For the text-containing cell, return its midpoint in (x, y) coordinate format. 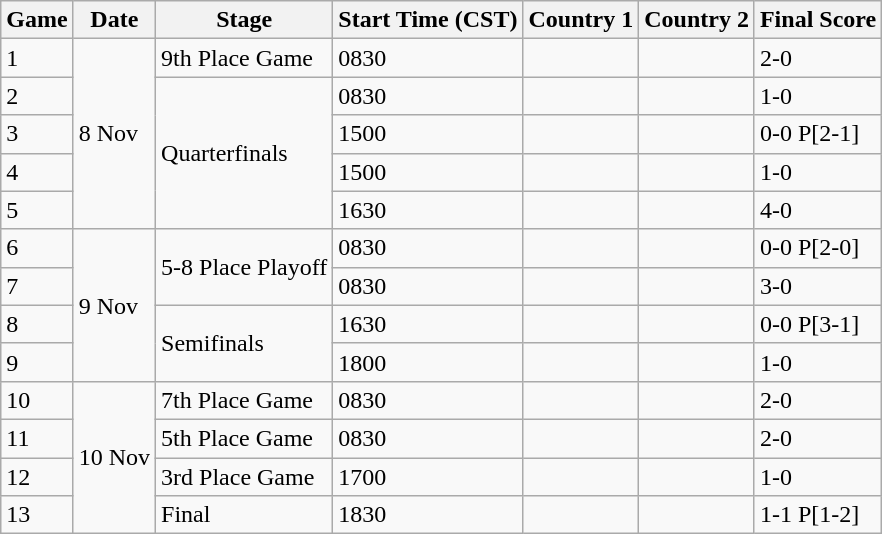
7th Place Game (244, 400)
3rd Place Game (244, 477)
Semifinals (244, 343)
9 (37, 362)
10 Nov (114, 457)
5-8 Place Playoff (244, 267)
0-0 P[2-1] (818, 134)
9 Nov (114, 305)
2 (37, 96)
1700 (428, 477)
9th Place Game (244, 58)
Date (114, 20)
12 (37, 477)
8 (37, 324)
Country 1 (581, 20)
3 (37, 134)
1 (37, 58)
Stage (244, 20)
1-1 P[1-2] (818, 515)
11 (37, 438)
Country 2 (697, 20)
5th Place Game (244, 438)
0-0 P[2-0] (818, 248)
Game (37, 20)
Final Score (818, 20)
4 (37, 172)
Quarterfinals (244, 153)
Start Time (CST) (428, 20)
1800 (428, 362)
0-0 P[3-1] (818, 324)
10 (37, 400)
6 (37, 248)
3-0 (818, 286)
8 Nov (114, 134)
4-0 (818, 210)
1830 (428, 515)
13 (37, 515)
Final (244, 515)
5 (37, 210)
7 (37, 286)
